For the text-containing cell, return its midpoint in [X, Y] coordinate format. 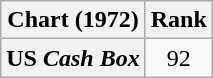
Rank [178, 20]
Chart (1972) [73, 20]
92 [178, 58]
US Cash Box [73, 58]
